Locate the cell with the specified text and output its (X, Y) center coordinate. 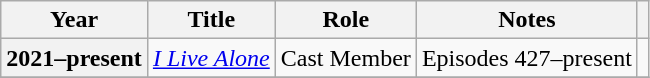
Notes (526, 20)
2021–present (74, 58)
Role (346, 20)
Episodes 427–present (526, 58)
Cast Member (346, 58)
I Live Alone (211, 58)
Title (211, 20)
Year (74, 20)
